Locate the cell with the specified text and output its [X, Y] center coordinate. 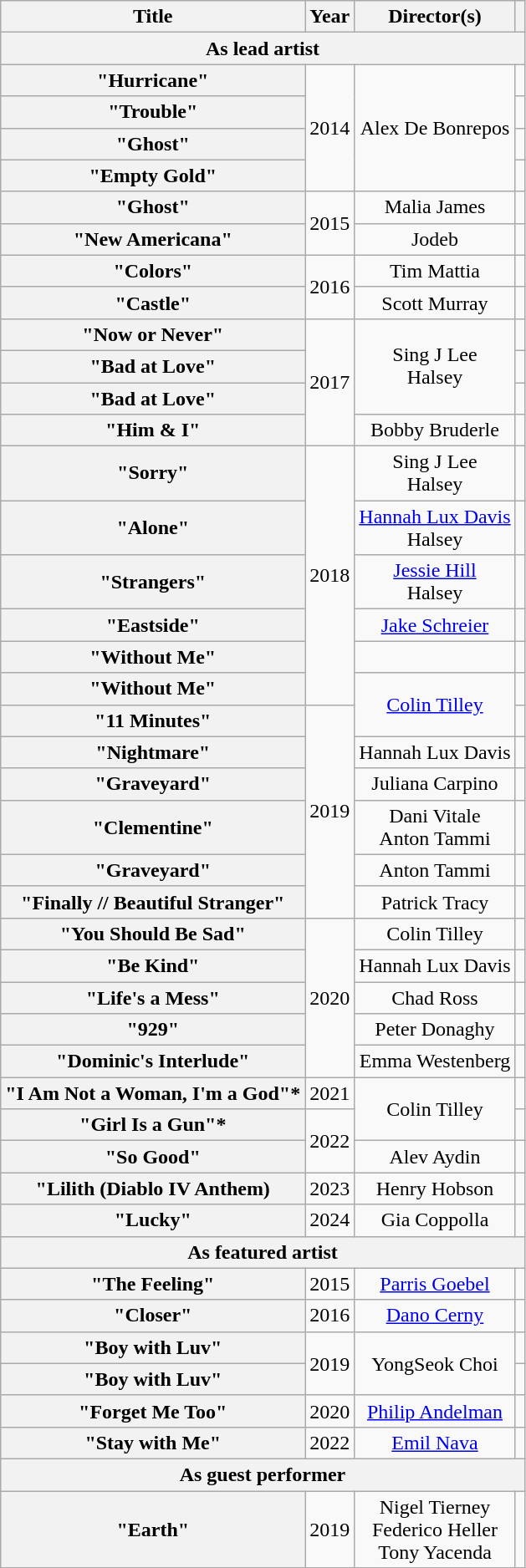
Alev Aydin [435, 1157]
"Colors" [153, 271]
Dano Cerny [435, 1316]
Peter Donaghy [435, 1030]
"I Am Not a Woman, I'm a God"* [153, 1093]
"Closer" [153, 1316]
"Forget Me Too" [153, 1411]
"Stay with Me" [153, 1443]
Scott Murray [435, 303]
Year [329, 17]
"Clementine" [153, 827]
"Life's a Mess" [153, 997]
"Alone" [153, 528]
Philip Andelman [435, 1411]
Jake Schreier [435, 625]
YongSeok Choi [435, 1363]
"You Should Be Sad" [153, 934]
Jessie Hill Halsey [435, 582]
Bobby Bruderle [435, 430]
"Trouble" [153, 112]
Director(s) [435, 17]
Dani Vitale Anton Tammi [435, 827]
"Lucky" [153, 1220]
As guest performer [263, 1474]
As featured artist [263, 1252]
"Strangers" [153, 582]
"New Americana" [153, 239]
"Empty Gold" [153, 176]
2018 [329, 575]
"Him & I" [153, 430]
"Hurricane" [153, 80]
Jodeb [435, 239]
"929" [153, 1030]
2017 [329, 382]
Alex De Bonrepos [435, 128]
2021 [329, 1093]
"Lilith (Diablo IV Anthem) [153, 1189]
Tim Mattia [435, 271]
Emma Westenberg [435, 1061]
Gia Coppolla [435, 1220]
"Eastside" [153, 625]
Anton Tammi [435, 870]
"Girl Is a Gun"* [153, 1125]
2023 [329, 1189]
Henry Hobson [435, 1189]
Title [153, 17]
"Castle" [153, 303]
Malia James [435, 207]
Hannah Lux Davis Halsey [435, 528]
As lead artist [263, 48]
2014 [329, 128]
"Now or Never" [153, 334]
2024 [329, 1220]
"Finally // Beautiful Stranger" [153, 902]
"11 Minutes" [153, 720]
Nigel Tierney Federico Heller Tony Yacenda [435, 1530]
Juliana Carpino [435, 784]
"The Feeling" [153, 1284]
"Be Kind" [153, 965]
Chad Ross [435, 997]
"Dominic's Interlude" [153, 1061]
Emil Nava [435, 1443]
Parris Goebel [435, 1284]
"Earth" [153, 1530]
"So Good" [153, 1157]
"Sorry" [153, 473]
Patrick Tracy [435, 902]
"Nightmare" [153, 752]
